Extract the [X, Y] coordinate from the center of the cell holding the provided text.  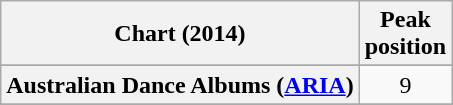
Chart (2014) [180, 34]
Peakposition [405, 34]
Australian Dance Albums (ARIA) [180, 85]
9 [405, 85]
